Return (x, y) of the center of cell containing provided text 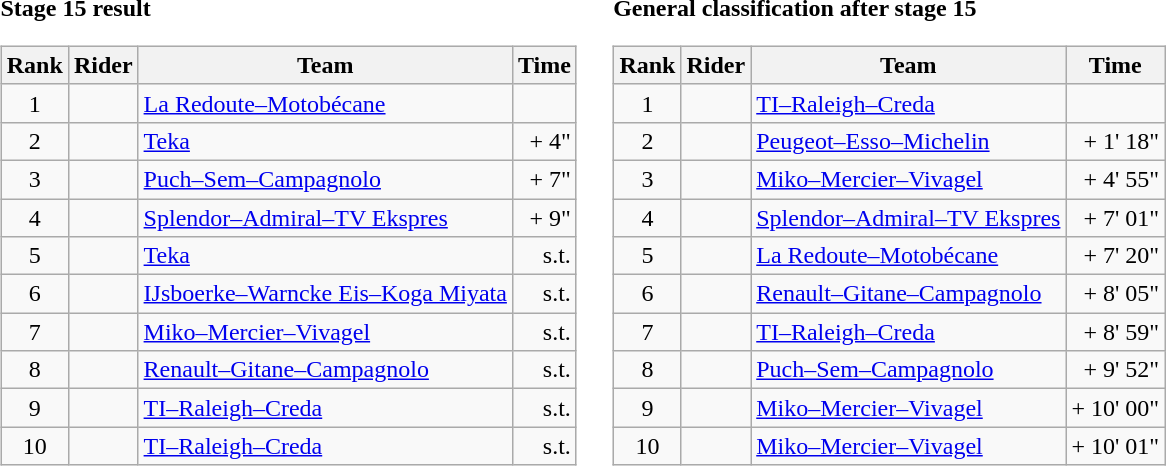
+ 1' 18" (1116, 141)
+ 9' 52" (1116, 370)
+ 9" (544, 217)
+ 8' 05" (1116, 294)
+ 10' 01" (1116, 446)
+ 4' 55" (1116, 179)
+ 7' 01" (1116, 217)
+ 7" (544, 179)
+ 10' 00" (1116, 408)
+ 4" (544, 141)
Peugeot–Esso–Michelin (908, 141)
IJsboerke–Warncke Eis–Koga Miyata (325, 294)
+ 8' 59" (1116, 332)
+ 7' 20" (1116, 256)
